Pinpoint the cell where the given text exists, returning its (x, y) midpoint coordinate. 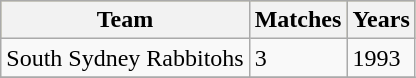
South Sydney Rabbitohs (125, 58)
3 (298, 58)
1993 (381, 58)
Years (381, 20)
Matches (298, 20)
Team (125, 20)
